Find where the given text appears and provide that cell's center as [x, y] coordinate. 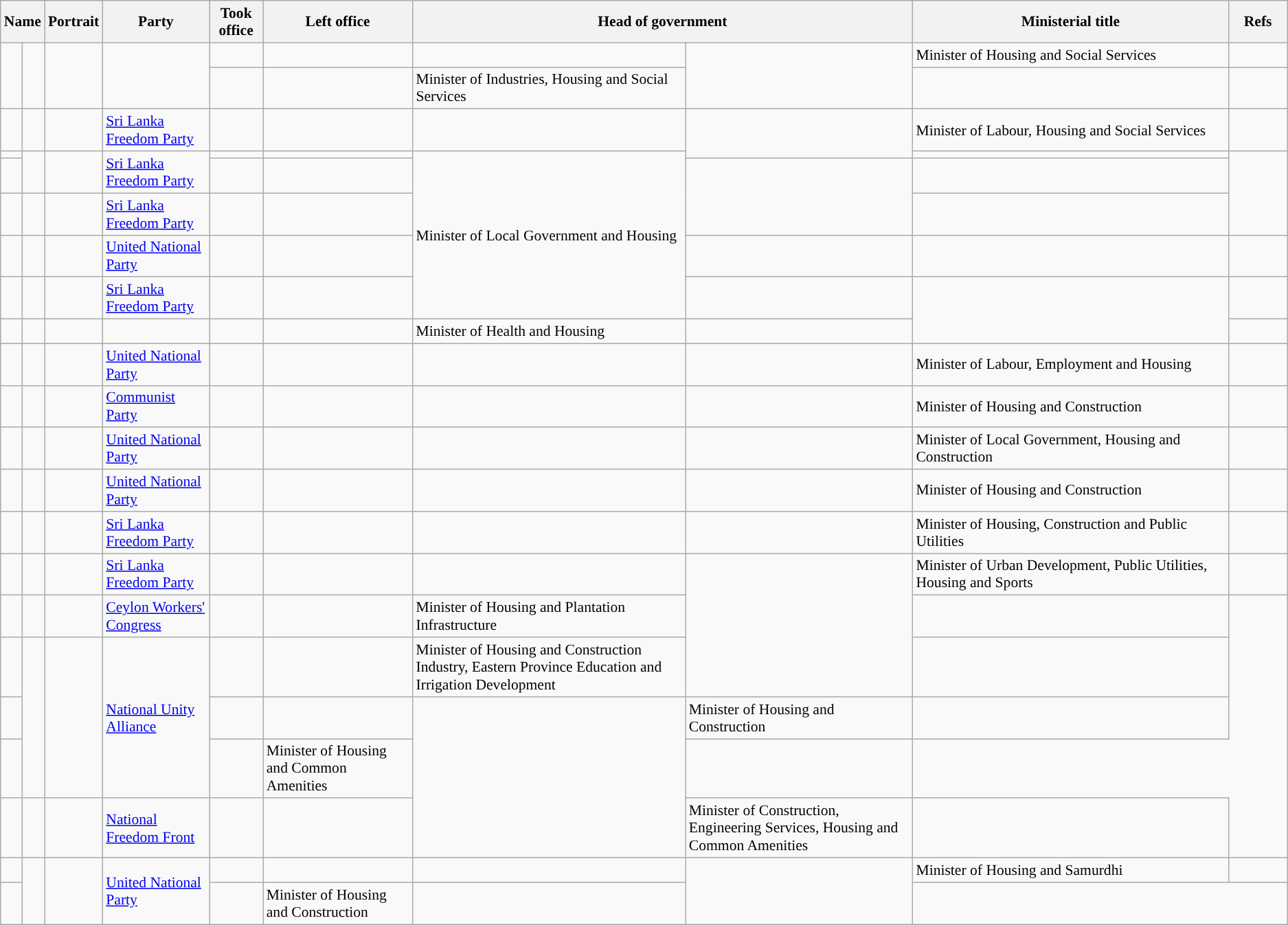
Ministerial title [1070, 22]
Left office [338, 22]
Minister of Housing and Common Amenities [338, 769]
National Unity Alliance [155, 718]
Minister of Labour, Housing and Social Services [1070, 130]
Party [155, 22]
Minister of Industries, Housing and Social Services [548, 88]
Minister of Construction, Engineering Services, Housing and Common Amenities [800, 828]
Minister of Labour, Employment and Housing [1070, 364]
Minister of Housing and Samurdhi [1070, 870]
Refs [1258, 22]
National Freedom Front [155, 828]
Minister of Local Government, Housing and Construction [1070, 449]
Minister of Urban Development, Public Utilities, Housing and Sports [1070, 574]
Took office [236, 22]
Minister of Housing and Social Services [1070, 55]
Minister of Health and Housing [548, 332]
Head of government [662, 22]
Minister of Housing and Construction Industry, Eastern Province Education and Irrigation Development [548, 667]
Portrait [74, 22]
Minister of Local Government and Housing [548, 235]
Name [23, 22]
Minister of Housing and Plantation Infrastructure [548, 617]
Ceylon Workers' Congress [155, 617]
Minister of Housing, Construction and Public Utilities [1070, 533]
Communist Party [155, 407]
